Determine the [x, y] coordinate at the center of the cell enclosing the given text.  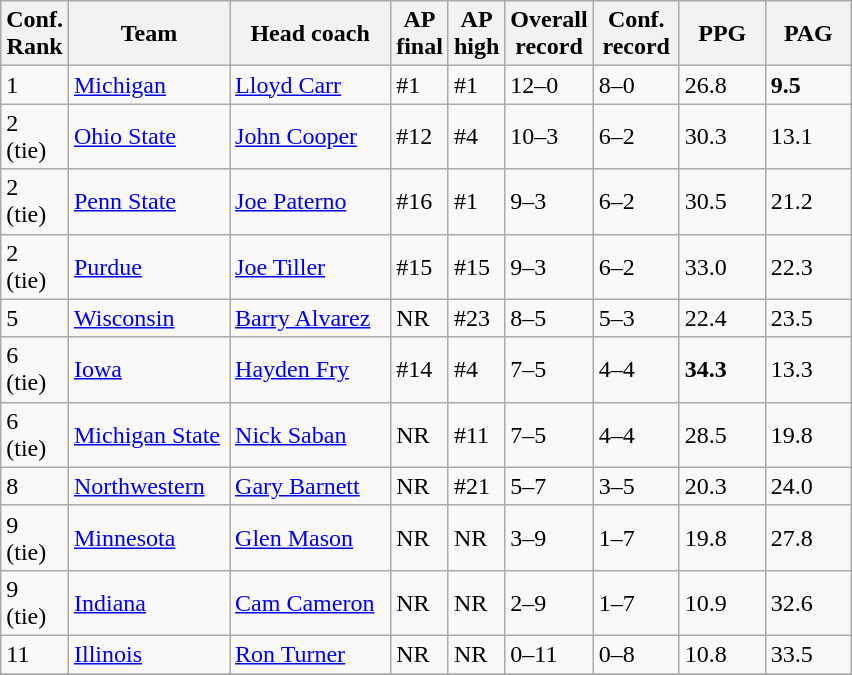
#23 [476, 318]
24.0 [808, 486]
27.8 [808, 538]
20.3 [722, 486]
Minnesota [148, 538]
PPG [722, 34]
Nick Saban [310, 434]
22.3 [808, 266]
Ron Turner [310, 654]
Michigan [148, 85]
#11 [476, 434]
Northwestern [148, 486]
13.3 [808, 370]
Wisconsin [148, 318]
8–5 [549, 318]
Joe Paterno [310, 202]
32.6 [808, 602]
John Cooper [310, 136]
21.2 [808, 202]
Gary Barnett [310, 486]
Michigan State [148, 434]
Team [148, 34]
Ohio State [148, 136]
5–7 [549, 486]
13.1 [808, 136]
1 [35, 85]
8 [35, 486]
5–3 [636, 318]
10.8 [722, 654]
10–3 [549, 136]
28.5 [722, 434]
26.8 [722, 85]
2–9 [549, 602]
Lloyd Carr [310, 85]
30.5 [722, 202]
34.3 [722, 370]
3–5 [636, 486]
Illinois [148, 654]
23.5 [808, 318]
Cam Cameron [310, 602]
AP final [420, 34]
Penn State [148, 202]
Barry Alvarez [310, 318]
Glen Mason [310, 538]
10.9 [722, 602]
Hayden Fry [310, 370]
AP high [476, 34]
12–0 [549, 85]
Iowa [148, 370]
#21 [476, 486]
Conf. record [636, 34]
9.5 [808, 85]
33.0 [722, 266]
Overall record [549, 34]
Purdue [148, 266]
Conf. Rank [35, 34]
8–0 [636, 85]
5 [35, 318]
Joe Tiller [310, 266]
PAG [808, 34]
#16 [420, 202]
0–8 [636, 654]
3–9 [549, 538]
11 [35, 654]
30.3 [722, 136]
0–11 [549, 654]
#12 [420, 136]
33.5 [808, 654]
Head coach [310, 34]
Indiana [148, 602]
#14 [420, 370]
22.4 [722, 318]
